Find where the given text appears and provide that cell's center as (X, Y) coordinate. 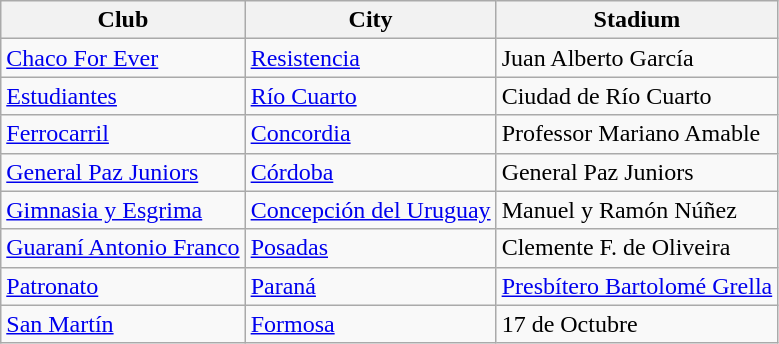
Córdoba (370, 172)
Concordia (370, 134)
Guaraní Antonio Franco (123, 248)
San Martín (123, 324)
Posadas (370, 248)
Patronato (123, 286)
Ciudad de Río Cuarto (637, 96)
Concepción del Uruguay (370, 210)
Chaco For Ever (123, 58)
Club (123, 20)
Gimnasia y Esgrima (123, 210)
Paraná (370, 286)
Professor Mariano Amable (637, 134)
Formosa (370, 324)
City (370, 20)
Clemente F. de Oliveira (637, 248)
Juan Alberto García (637, 58)
Resistencia (370, 58)
Presbítero Bartolomé Grella (637, 286)
Stadium (637, 20)
Estudiantes (123, 96)
Ferrocarril (123, 134)
Río Cuarto (370, 96)
17 de Octubre (637, 324)
Manuel y Ramón Núñez (637, 210)
